Scan for the cell matching the given text and deliver its [X, Y] coordinate at center. 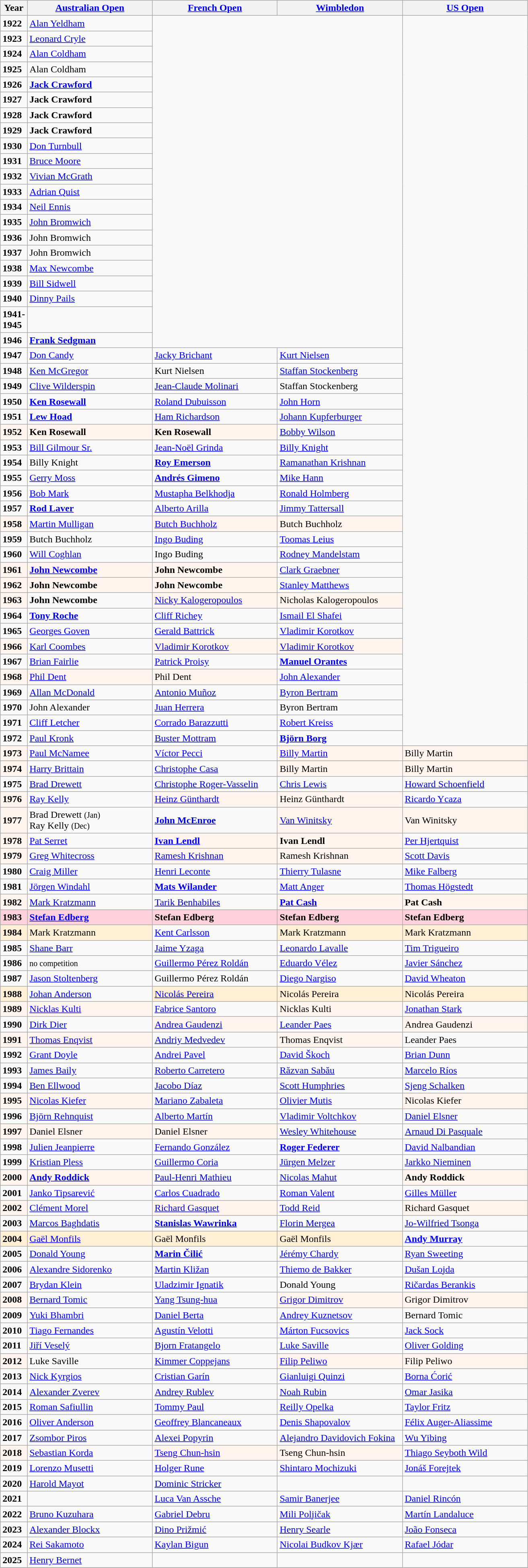
Christophe Casa [215, 769]
1936 [14, 238]
Jonathan Stark [465, 1009]
2017 [14, 1437]
Nicky Kalogeropoulos [215, 600]
1937 [14, 253]
Thiemo de Bakker [340, 1269]
Allan McDonald [90, 692]
1959 [14, 539]
1922 [14, 23]
Răzvan Sabău [340, 1070]
Stanislas Wawrinka [215, 1223]
1958 [14, 524]
Dominic Stricker [215, 1484]
Craig Miller [90, 871]
Pat Serret [90, 841]
Roy Emerson [215, 463]
Julien Jeanpierre [90, 1147]
Henry Searle [340, 1529]
2008 [14, 1300]
Mats Wilander [215, 887]
Ričardas Berankis [465, 1285]
Dinny Pails [90, 299]
Rei Sakamoto [90, 1545]
Andrey Rublev [215, 1391]
Neil Ennis [90, 207]
2004 [14, 1239]
1960 [14, 554]
Harold Mayot [90, 1484]
Arnaud Di Pasquale [465, 1131]
1965 [14, 631]
Gerry Moss [90, 478]
1985 [14, 948]
Agustín Velotti [215, 1330]
2018 [14, 1453]
Andrey Kuznetsov [340, 1315]
Henry Bernet [90, 1560]
1949 [14, 386]
Ken McGregor [90, 371]
João Fonseca [465, 1529]
David Wheaton [465, 979]
1994 [14, 1086]
1927 [14, 100]
Australian Open [90, 8]
Greg Whitecross [90, 856]
Marin Čilić [215, 1254]
Gerald Battrick [215, 631]
Ray Kelly [90, 799]
no competition [90, 963]
1947 [14, 355]
1946 [14, 340]
Shintaro Mochizuki [340, 1468]
David Škoch [340, 1055]
Noah Rubin [340, 1391]
Sebastian Korda [90, 1453]
Roman Safiullin [90, 1407]
1974 [14, 769]
Mariano Zabaleta [215, 1101]
Samir Banerjee [340, 1499]
Alexander Blockx [90, 1529]
Martin Mulligan [90, 524]
Andy Murray [465, 1239]
Alexander Zverev [90, 1391]
2013 [14, 1376]
Leonardo Lavalle [340, 948]
Andriy Medvedev [215, 1040]
Jean-Noël Grinda [215, 447]
Paul McNamee [90, 753]
Jörgen Windahl [90, 887]
Nicolas Mahut [340, 1177]
Omar Jasika [465, 1391]
1929 [14, 130]
Mustapha Belkhodja [215, 493]
Kent Carlsson [215, 932]
John Horn [340, 401]
Jürgen Melzer [340, 1162]
Vivian McGrath [90, 176]
Jérémy Chardy [340, 1254]
Georges Goven [90, 631]
1933 [14, 192]
Johan Anderson [90, 994]
1976 [14, 799]
2023 [14, 1529]
Carlos Cuadrado [215, 1193]
Daniel Berta [215, 1315]
1931 [14, 161]
Ham Richardson [215, 417]
Ismail El Shafei [340, 616]
Jo-Wilfried Tsonga [465, 1223]
1928 [14, 115]
1990 [14, 1024]
Gilles Müller [465, 1193]
Todd Reid [340, 1208]
Martin Kližan [215, 1269]
Clément Morel [90, 1208]
Manuel Orantes [340, 661]
Bob Mark [90, 493]
Mike Falberg [465, 871]
Uladzimir Ignatik [215, 1285]
Gianluigi Quinzi [340, 1376]
Denis Shapovalov [340, 1422]
1996 [14, 1116]
1926 [14, 84]
2016 [14, 1422]
Brian Fairlie [90, 661]
Year [14, 8]
Zsombor Piros [90, 1437]
Rod Laver [90, 509]
Dirk Dier [90, 1024]
1988 [14, 994]
1953 [14, 447]
1970 [14, 708]
Johann Kupferburger [340, 417]
Matt Anger [340, 887]
Roberto Carretero [215, 1070]
Karl Coombes [90, 646]
Cliff Letcher [90, 723]
Andrés Gimeno [215, 478]
Don Candy [90, 355]
Roger Federer [340, 1147]
Alberto Martín [215, 1116]
Kristian Pless [90, 1162]
1978 [14, 841]
2011 [14, 1346]
Will Coghlan [90, 554]
Jack Sock [465, 1330]
1979 [14, 856]
1954 [14, 463]
1924 [14, 54]
Andrei Pavel [215, 1055]
Grant Doyle [90, 1055]
1983 [14, 917]
1941-1945 [14, 319]
1997 [14, 1131]
Björn Borg [340, 738]
Jean-Claude Molinari [215, 386]
Corrado Barazzutti [215, 723]
1989 [14, 1009]
John McEnroe [215, 820]
1932 [14, 176]
Juan Herrera [215, 708]
David Nalbandian [465, 1147]
Marcos Baghdatis [90, 1223]
Janko Tipsarević [90, 1193]
2025 [14, 1560]
1991 [14, 1040]
2007 [14, 1285]
1934 [14, 207]
Jacky Brichant [215, 355]
Sjeng Schalken [465, 1086]
Yuki Bhambri [90, 1315]
Adrian Quist [90, 192]
Björn Rehnquist [90, 1116]
Martín Landaluce [465, 1514]
1940 [14, 299]
1968 [14, 677]
Tim Trigueiro [465, 948]
1948 [14, 371]
Wimbledon [340, 8]
Ronald Holmberg [340, 493]
Henri Leconte [215, 871]
Jason Stoltenberg [90, 979]
Brydan Klein [90, 1285]
James Baily [90, 1070]
1956 [14, 493]
2002 [14, 1208]
Thierry Tulasne [340, 871]
Cliff Richey [215, 616]
1980 [14, 871]
Olivier Mutis [340, 1101]
1962 [14, 585]
Toomas Leius [340, 539]
1987 [14, 979]
1981 [14, 887]
1952 [14, 432]
1969 [14, 692]
Nicholas Kalogeropoulos [340, 600]
Christophe Roger-Vasselin [215, 784]
1986 [14, 963]
1935 [14, 222]
2001 [14, 1193]
Borna Ćorić [465, 1376]
Fernando González [215, 1147]
Antonio Muñoz [215, 692]
Brian Dunn [465, 1055]
Mike Hann [340, 478]
2024 [14, 1545]
1964 [14, 616]
1967 [14, 661]
Yang Tsung-hua [215, 1300]
Bruno Kuzuhara [90, 1514]
2019 [14, 1468]
Gabriel Debru [215, 1514]
Max Newcombe [90, 268]
Bjorn Fratangelo [215, 1346]
Harry Brittain [90, 769]
Kimmer Coppejans [215, 1361]
Ryan Sweeting [465, 1254]
Howard Schoenfield [465, 784]
Oliver Golding [465, 1346]
Jaime Yzaga [215, 948]
2012 [14, 1361]
Alejandro Davidovich Fokina [340, 1437]
Geoffrey Blancaneaux [215, 1422]
Lorenzo Musetti [90, 1468]
Bill Sidwell [90, 283]
Chris Lewis [340, 784]
Brad Drewett (Jan) Ray Kelly (Dec) [90, 820]
Víctor Pecci [215, 753]
Thomas Högstedt [465, 887]
Oliver Anderson [90, 1422]
1963 [14, 600]
Dušan Lojda [465, 1269]
Eduardo Vélez [340, 963]
Roman Valent [340, 1193]
Shane Barr [90, 948]
Frank Sedgman [90, 340]
Paul Kronk [90, 738]
1993 [14, 1070]
Nicolai Budkov Kjær [340, 1545]
Félix Auger-Aliassime [465, 1422]
Rafael Jódar [465, 1545]
1984 [14, 932]
Ricardo Ycaza [465, 799]
Paul-Henri Mathieu [215, 1177]
Scott Davis [465, 856]
2003 [14, 1223]
Javier Sánchez [465, 963]
Stanley Matthews [340, 585]
1951 [14, 417]
1957 [14, 509]
Don Turnbull [90, 146]
1998 [14, 1147]
2015 [14, 1407]
Brad Drewett [90, 784]
1975 [14, 784]
Bruce Moore [90, 161]
Buster Mottram [215, 738]
Bill Gilmour Sr. [90, 447]
2014 [14, 1391]
1939 [14, 283]
1923 [14, 39]
Nick Kyrgios [90, 1376]
Leonard Cryle [90, 39]
1966 [14, 646]
Ramanathan Krishnan [340, 463]
Clark Graebner [340, 570]
2010 [14, 1330]
Scott Humphries [340, 1086]
Tony Roche [90, 616]
Clive Wilderspin [90, 386]
Dino Prižmić [215, 1529]
1955 [14, 478]
Roland Dubuisson [215, 401]
Florin Mergea [340, 1223]
Lew Hoad [90, 417]
1950 [14, 401]
Tiago Fernandes [90, 1330]
Vladimir Voltchkov [340, 1116]
1992 [14, 1055]
1961 [14, 570]
Bobby Wilson [340, 432]
Taylor Fritz [465, 1407]
Jarkko Nieminen [465, 1162]
Thiago Seyboth Wild [465, 1453]
2006 [14, 1269]
Jonáš Forejtek [465, 1468]
Jiří Veselý [90, 1346]
1938 [14, 268]
Wu Yibing [465, 1437]
Tarik Benhabiles [215, 902]
Alexandre Sidorenko [90, 1269]
Cristian Garín [215, 1376]
1973 [14, 753]
Per Hjertquist [465, 841]
US Open [465, 8]
1977 [14, 820]
1972 [14, 738]
Reilly Opelka [340, 1407]
Marcelo Ríos [465, 1070]
Rodney Mandelstam [340, 554]
2005 [14, 1254]
Tommy Paul [215, 1407]
2000 [14, 1177]
Diego Nargiso [340, 979]
Fabrice Santoro [215, 1009]
Kaylan Bigun [215, 1545]
Guillermo Coria [215, 1162]
Márton Fucsovics [340, 1330]
Luca Van Assche [215, 1499]
Alan Yeldham [90, 23]
Wesley Whitehouse [340, 1131]
2021 [14, 1499]
French Open [215, 8]
1925 [14, 69]
2022 [14, 1514]
Patrick Proisy [215, 661]
Mili Poljičak [340, 1514]
Alexei Popyrin [215, 1437]
1982 [14, 902]
1995 [14, 1101]
Daniel Rincón [465, 1499]
Alberto Arilla [215, 509]
Jimmy Tattersall [340, 509]
Robert Kreiss [340, 723]
2009 [14, 1315]
Ben Ellwood [90, 1086]
2020 [14, 1484]
1999 [14, 1162]
Holger Rune [215, 1468]
Jacobo Díaz [215, 1086]
1930 [14, 146]
1971 [14, 723]
